Return the [x, y] coordinate for the center point of the cell that contains the specified text.  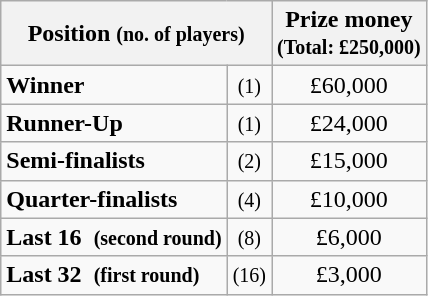
Position (no. of players) [136, 34]
Last 16 (second round) [114, 237]
Runner-Up [114, 123]
(2) [249, 161]
Semi-finalists [114, 161]
Winner [114, 85]
£24,000 [350, 123]
Quarter-finalists [114, 199]
£6,000 [350, 237]
Last 32 (first round) [114, 275]
£60,000 [350, 85]
Prize money(Total: £250,000) [350, 34]
£15,000 [350, 161]
£3,000 [350, 275]
(8) [249, 237]
(16) [249, 275]
(4) [249, 199]
£10,000 [350, 199]
